Provide the [X, Y] coordinate of the cell's center where the given text is located.  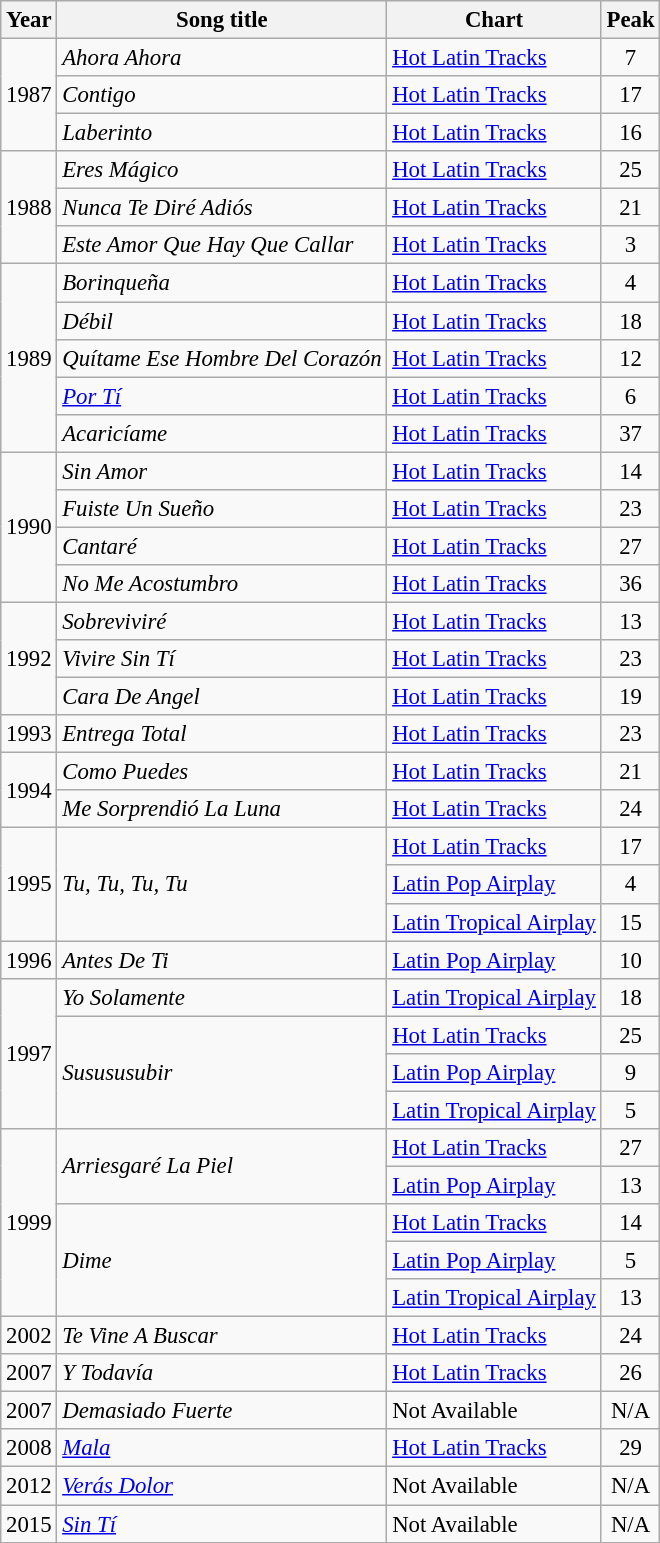
Arriesgaré La Piel [222, 1166]
Contigo [222, 95]
Como Puedes [222, 772]
1989 [29, 358]
Tu, Tu, Tu, Tu [222, 884]
1990 [29, 527]
12 [630, 358]
1997 [29, 1053]
37 [630, 433]
Peak [630, 20]
Te Vine A Buscar [222, 1336]
1993 [29, 734]
1988 [29, 208]
Chart [494, 20]
Me Sorprendió La Luna [222, 809]
Laberinto [222, 133]
2015 [29, 1524]
Nunca Te Diré Adiós [222, 208]
Demasiado Fuerte [222, 1411]
Ahora Ahora [222, 58]
36 [630, 584]
Y Todavía [222, 1373]
Dime [222, 1260]
Antes De Ti [222, 960]
3 [630, 245]
1999 [29, 1223]
10 [630, 960]
1995 [29, 884]
Borinqueña [222, 283]
2002 [29, 1336]
1992 [29, 658]
Verás Dolor [222, 1486]
Débil [222, 321]
1987 [29, 96]
Este Amor Que Hay Que Callar [222, 245]
Eres Mágico [222, 170]
7 [630, 58]
No Me Acostumbro [222, 584]
6 [630, 396]
Entrega Total [222, 734]
Susususubir [222, 1072]
19 [630, 697]
Sin Tí [222, 1524]
Sin Amor [222, 471]
Song title [222, 20]
9 [630, 1073]
Quítame Ese Hombre Del Corazón [222, 358]
2008 [29, 1449]
Acaricíame [222, 433]
Vivire Sin Tí [222, 659]
Mala [222, 1449]
29 [630, 1449]
Year [29, 20]
Cantaré [222, 546]
26 [630, 1373]
Por Tí [222, 396]
1994 [29, 790]
Cara De Angel [222, 697]
1996 [29, 960]
Yo Solamente [222, 997]
16 [630, 133]
15 [630, 922]
Fuiste Un Sueño [222, 509]
2012 [29, 1486]
Sobreviviré [222, 621]
